For the text-containing cell, return its midpoint in [x, y] coordinate format. 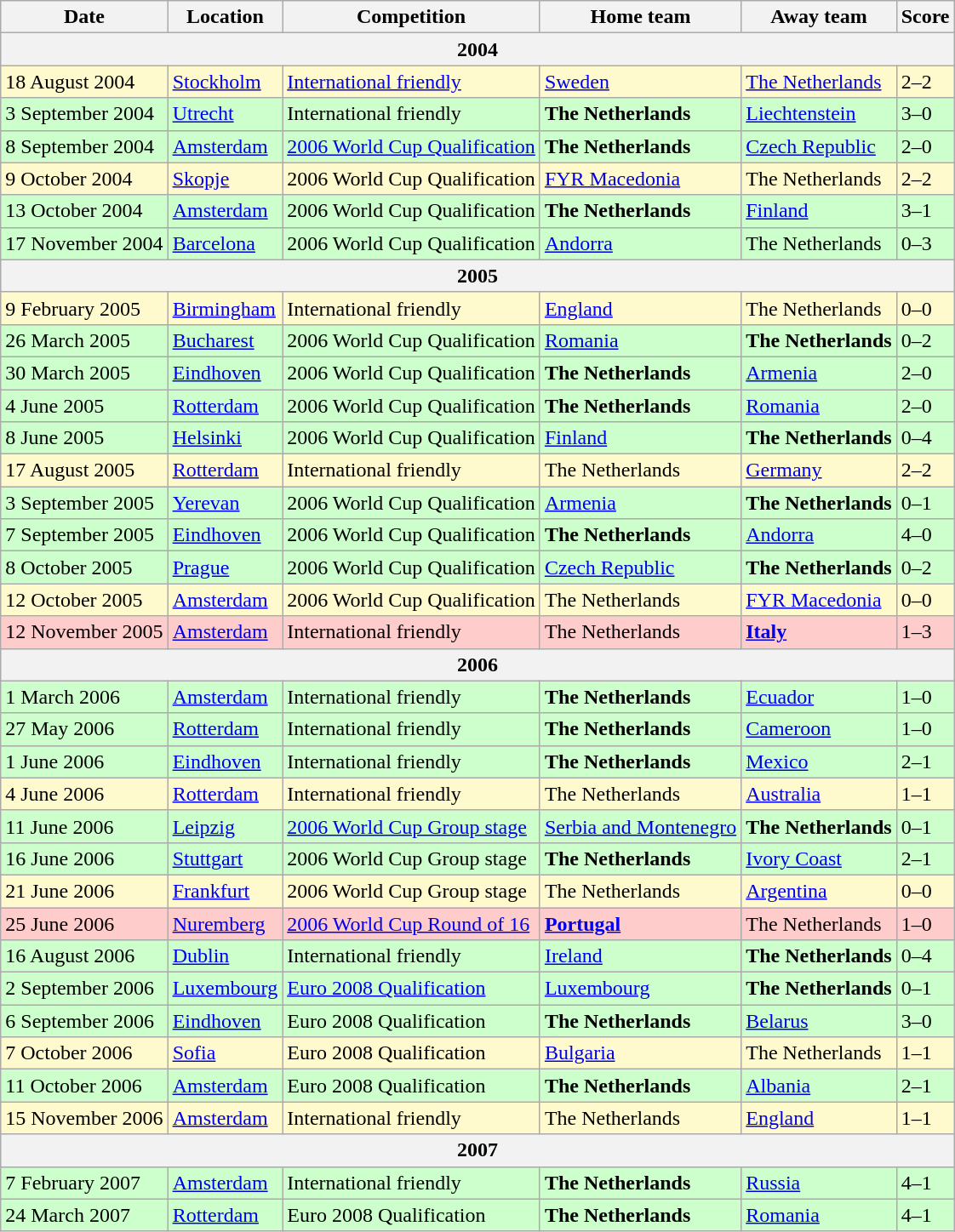
7 February 2007 [84, 1183]
17 August 2005 [84, 471]
17 November 2004 [84, 243]
Stockholm [225, 82]
Helsinki [225, 438]
4 June 2005 [84, 406]
Dublin [225, 956]
2 September 2006 [84, 989]
Ecuador [819, 697]
Location [225, 17]
15 November 2006 [84, 1118]
1 June 2006 [84, 761]
Frankfurt [225, 891]
Albania [819, 1086]
12 November 2005 [84, 632]
Away team [819, 17]
11 June 2006 [84, 826]
Ireland [640, 956]
12 October 2005 [84, 600]
24 March 2007 [84, 1215]
6 September 2006 [84, 1021]
Yerevan [225, 503]
3 September 2004 [84, 114]
4 June 2006 [84, 794]
2006 [477, 664]
11 October 2006 [84, 1086]
2007 [477, 1150]
Utrecht [225, 114]
Russia [819, 1183]
30 March 2005 [84, 373]
Liechtenstein [819, 114]
Cameroon [819, 729]
4–0 [925, 535]
Italy [819, 632]
2006 World Cup Round of 16 [412, 923]
8 October 2005 [84, 568]
Mexico [819, 761]
16 June 2006 [84, 858]
Australia [819, 794]
8 June 2005 [84, 438]
0–3 [925, 243]
27 May 2006 [84, 729]
Portugal [640, 923]
16 August 2006 [84, 956]
21 June 2006 [84, 891]
8 September 2004 [84, 146]
9 October 2004 [84, 179]
3 September 2005 [84, 503]
Date [84, 17]
Prague [225, 568]
Score [925, 17]
3–1 [925, 211]
Bulgaria [640, 1053]
2005 [477, 276]
Home team [640, 17]
Competition [412, 17]
Stuttgart [225, 858]
Belarus [819, 1021]
Barcelona [225, 243]
2004 [477, 49]
Ivory Coast [819, 858]
Sweden [640, 82]
Germany [819, 471]
18 August 2004 [84, 82]
25 June 2006 [84, 923]
13 October 2004 [84, 211]
1 March 2006 [84, 697]
Skopje [225, 179]
Bucharest [225, 340]
Nuremberg [225, 923]
Leipzig [225, 826]
Serbia and Montenegro [640, 826]
Argentina [819, 891]
Sofia [225, 1053]
9 February 2005 [84, 308]
7 September 2005 [84, 535]
7 October 2006 [84, 1053]
26 March 2005 [84, 340]
1–3 [925, 632]
Birmingham [225, 308]
